Pinpoint the cell where the given text exists, returning its [x, y] midpoint coordinate. 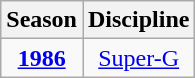
1986 [42, 58]
Season [42, 20]
Super-G [138, 58]
Discipline [138, 20]
